Extract the (x, y) coordinate from the center of the cell holding the provided text.  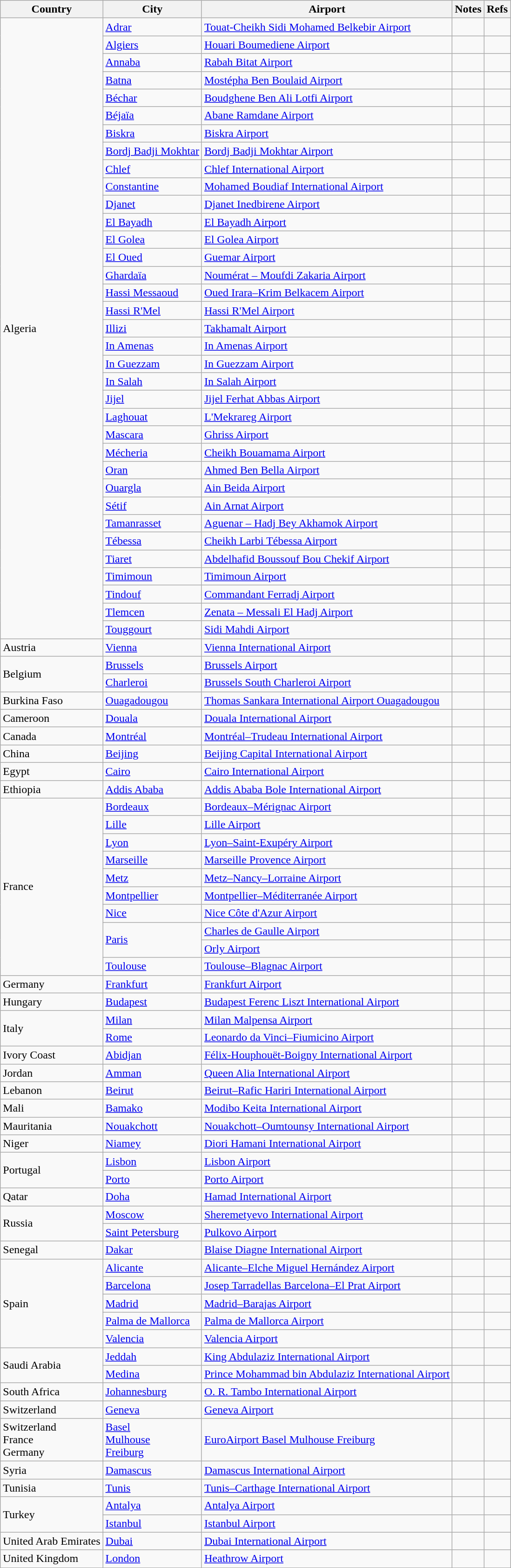
Tunis (152, 1488)
Thomas Sankara International Airport Ouagadougou (327, 700)
Tébessa (152, 541)
Lille (152, 825)
Laghouat (152, 417)
Marseille Provence Airport (327, 860)
Alicante (152, 1268)
Montréal (152, 736)
Touggourt (152, 630)
Metz–Nancy–Lorraine Airport (327, 878)
Queen Alia International Airport (327, 1072)
Brussels South Charleroi Airport (327, 683)
Alicante–Elche Miguel Hernández Airport (327, 1268)
SwitzerlandFranceGermany (52, 1440)
Senegal (52, 1250)
Commandant Ferradj Airport (327, 594)
Spain (52, 1303)
Burkina Faso (52, 700)
Beijing Capital International Airport (327, 753)
Country (52, 9)
Timimoun (152, 577)
Ain Arnat Airport (327, 505)
Houari Boumediene Airport (327, 45)
El Oued (152, 258)
Mascara (152, 434)
Ghardaïa (152, 275)
Tunisia (52, 1488)
Barcelona (152, 1285)
Addis Ababa Bole International Airport (327, 789)
Blaise Diagne International Airport (327, 1250)
Geneva (152, 1410)
Valencia Airport (327, 1338)
In Guezzam Airport (327, 364)
Metz (152, 878)
Oran (152, 470)
Ouargla (152, 488)
Marseille (152, 860)
Heathrow Airport (327, 1559)
Cheikh Larbi Tébessa Airport (327, 541)
Noumérat – Moufdi Zakaria Airport (327, 275)
El Golea (152, 240)
Beirut (152, 1091)
Milan (152, 1019)
Germany (52, 984)
Adrar (152, 27)
Tamanrasset (152, 523)
In Salah Airport (327, 381)
Brussels (152, 665)
Ivory Coast (52, 1055)
Valencia (152, 1338)
King Abdulaziz International Airport (327, 1357)
Doha (152, 1197)
Dubai (152, 1541)
Mécheria (152, 452)
Mali (52, 1108)
Montpellier (152, 896)
Saint Petersburg (152, 1232)
Vienna (152, 647)
Douala (152, 718)
Budapest Ferenc Liszt International Airport (327, 1002)
Istanbul Airport (327, 1523)
Porto (152, 1179)
France (52, 887)
Lyon–Saint-Exupéry Airport (327, 842)
Abdelhafid Boussouf Bou Chekif Airport (327, 559)
Palma de Mallorca (152, 1321)
South Africa (52, 1392)
Lisbon Airport (327, 1161)
In Guezzam (152, 364)
Montréal–Trudeau International Airport (327, 736)
Bordeaux (152, 807)
United Kingdom (52, 1559)
Qatar (52, 1197)
Abane Ramdane Airport (327, 115)
Diori Hamani International Airport (327, 1144)
Dakar (152, 1250)
Hungary (52, 1002)
Frankfurt Airport (327, 984)
Egypt (52, 771)
In Amenas (152, 346)
Mauritania (52, 1126)
Mohamed Boudiaf International Airport (327, 186)
Damascus International Airport (327, 1470)
Bordj Badji Mokhtar (152, 151)
Jijel (152, 399)
Lyon (152, 842)
Ahmed Ben Bella Airport (327, 470)
Nice (152, 913)
El Golea Airport (327, 240)
Ain Beida Airport (327, 488)
Boudghene Ben Ali Lotfi Airport (327, 98)
Sétif (152, 505)
Moscow (152, 1215)
Turkey (52, 1514)
Saudi Arabia (52, 1365)
Lille Airport (327, 825)
Jordan (52, 1072)
Russia (52, 1223)
Abidjan (152, 1055)
Airport (327, 9)
Lebanon (52, 1091)
Chlef (152, 169)
Toulouse (152, 966)
Refs (497, 9)
Béjaïa (152, 115)
Beirut–Rafic Hariri International Airport (327, 1091)
Budapest (152, 1002)
Biskra (152, 133)
Leonardo da Vinci–Fiumicino Airport (327, 1037)
Notes (468, 9)
Mostépha Ben Boulaid Airport (327, 80)
Nice Côte d'Azur Airport (327, 913)
Italy (52, 1028)
Ghriss Airport (327, 434)
United Arab Emirates (52, 1541)
Ouagadougou (152, 700)
Algeria (52, 328)
Modibo Keita International Airport (327, 1108)
Dubai International Airport (327, 1541)
Belgium (52, 674)
Toulouse–Blagnac Airport (327, 966)
In Amenas Airport (327, 346)
Medina (152, 1374)
Porto Airport (327, 1179)
Antalya (152, 1506)
Nouakchott (152, 1126)
Cheikh Bouamama Airport (327, 452)
Béchar (152, 98)
City (152, 9)
Addis Ababa (152, 789)
In Salah (152, 381)
Aguenar – Hadj Bey Akhamok Airport (327, 523)
Constantine (152, 186)
Istanbul (152, 1523)
Charles de Gaulle Airport (327, 931)
Ethiopia (52, 789)
Frankfurt (152, 984)
Vienna International Airport (327, 647)
Lisbon (152, 1161)
Djanet (152, 204)
Biskra Airport (327, 133)
Hassi R'Mel Airport (327, 311)
Milan Malpensa Airport (327, 1019)
Sidi Mahdi Airport (327, 630)
Illizi (152, 328)
Cameroon (52, 718)
Josep Tarradellas Barcelona–El Prat Airport (327, 1285)
Austria (52, 647)
Portugal (52, 1170)
Hassi R'Mel (152, 311)
El Bayadh (152, 222)
Paris (152, 940)
Algiers (152, 45)
Syria (52, 1470)
Amman (152, 1072)
Orly Airport (327, 949)
Bamako (152, 1108)
EuroAirport Basel Mulhouse Freiburg (327, 1440)
O. R. Tambo International Airport (327, 1392)
Prince Mohammad bin Abdulaziz International Airport (327, 1374)
Guemar Airport (327, 258)
Rabah Bitat Airport (327, 62)
Bordj Badji Mokhtar Airport (327, 151)
Jeddah (152, 1357)
BaselMulhouseFreiburg (152, 1440)
Cairo (152, 771)
Niger (52, 1144)
Hassi Messaoud (152, 293)
Cairo International Airport (327, 771)
Antalya Airport (327, 1506)
Chlef International Airport (327, 169)
Madrid–Barajas Airport (327, 1303)
Zenata – Messali El Hadj Airport (327, 612)
Tiaret (152, 559)
Douala International Airport (327, 718)
Touat-Cheikh Sidi Mohamed Belkebir Airport (327, 27)
Pulkovo Airport (327, 1232)
Batna (152, 80)
Rome (152, 1037)
Switzerland (52, 1410)
Beijing (152, 753)
Tunis–Carthage International Airport (327, 1488)
Timimoun Airport (327, 577)
London (152, 1559)
Djanet Inedbirene Airport (327, 204)
L'Mekrareg Airport (327, 417)
Tindouf (152, 594)
Brussels Airport (327, 665)
China (52, 753)
Takhamalt Airport (327, 328)
Geneva Airport (327, 1410)
Montpellier–Méditerranée Airport (327, 896)
Oued Irara–Krim Belkacem Airport (327, 293)
Jijel Ferhat Abbas Airport (327, 399)
Johannesburg (152, 1392)
Sheremetyevo International Airport (327, 1215)
Bordeaux–Mérignac Airport (327, 807)
Madrid (152, 1303)
Hamad International Airport (327, 1197)
Palma de Mallorca Airport (327, 1321)
Félix-Houphouët-Boigny International Airport (327, 1055)
Canada (52, 736)
Charleroi (152, 683)
Tlemcen (152, 612)
Damascus (152, 1470)
Nouakchott–Oumtounsy International Airport (327, 1126)
El Bayadh Airport (327, 222)
Annaba (152, 62)
Niamey (152, 1144)
